Locate the cell with the specified text and output its [x, y] center coordinate. 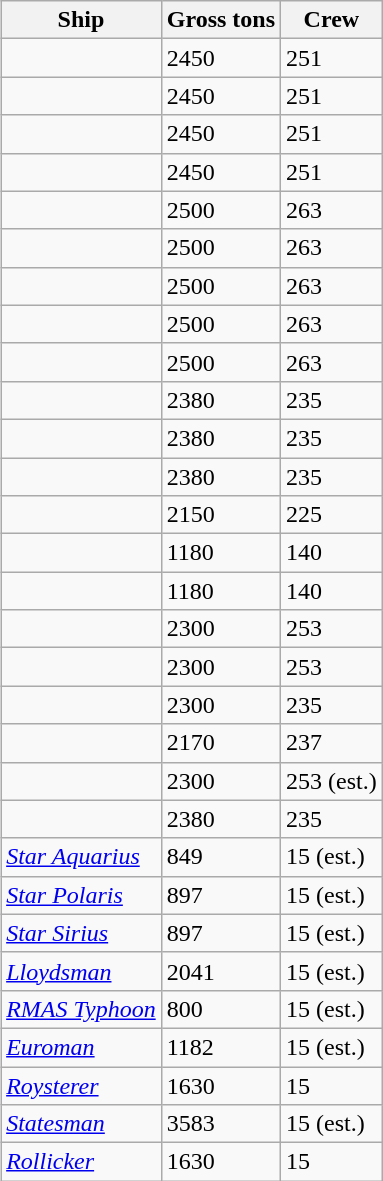
Ship [82, 20]
Crew [332, 20]
Star Aquarius [82, 857]
Star Polaris [82, 895]
Euroman [82, 1047]
Statesman [82, 1124]
Roysterer [82, 1085]
3583 [220, 1124]
Gross tons [220, 20]
225 [332, 515]
849 [220, 857]
Lloydsman [82, 971]
237 [332, 743]
2041 [220, 971]
Star Sirius [82, 933]
Rollicker [82, 1162]
1182 [220, 1047]
800 [220, 1009]
RMAS Typhoon [82, 1009]
2150 [220, 515]
253 (est.) [332, 781]
2170 [220, 743]
